Extract the (X, Y) coordinate from the center of the cell holding the provided text.  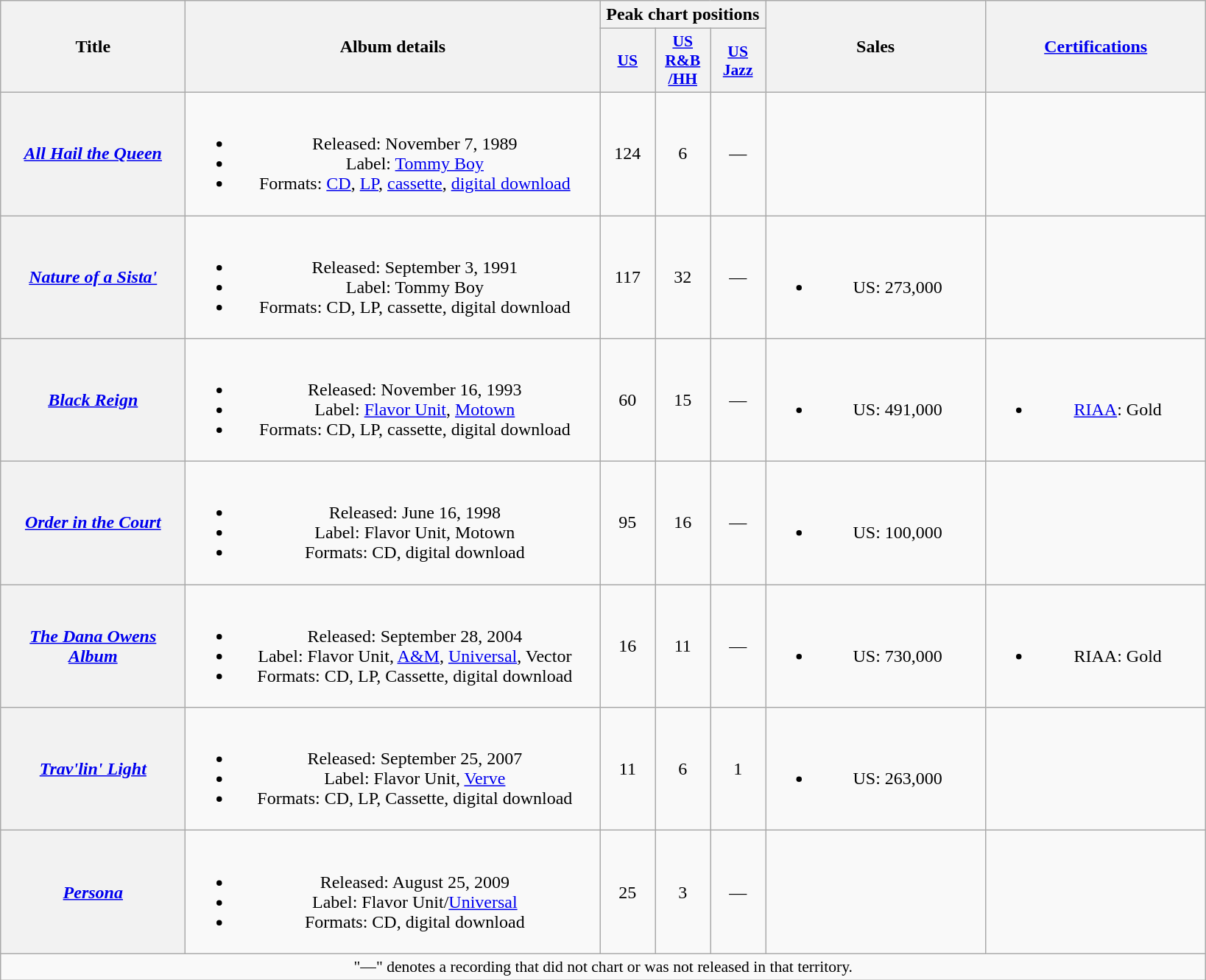
US: 730,000 (876, 646)
Peak chart positions (683, 15)
Released: November 16, 1993Label: Flavor Unit, MotownFormats: CD, LP, cassette, digital download (393, 401)
Released: June 16, 1998Label: Flavor Unit, MotownFormats: CD, digital download (393, 523)
60 (627, 401)
15 (683, 401)
Black Reign (93, 401)
US: 100,000 (876, 523)
US: 263,000 (876, 769)
117 (627, 277)
USJazz (738, 60)
95 (627, 523)
124 (627, 153)
"—" denotes a recording that did not chart or was not released in that territory. (604, 967)
Order in the Court (93, 523)
Title (93, 47)
Released: September 25, 2007Label: Flavor Unit, VerveFormats: CD, LP, Cassette, digital download (393, 769)
Released: September 28, 2004Label: Flavor Unit, A&M, Universal, VectorFormats: CD, LP, Cassette, digital download (393, 646)
Trav'lin' Light (93, 769)
Nature of a Sista' (93, 277)
3 (683, 892)
Certifications (1096, 47)
32 (683, 277)
Sales (876, 47)
1 (738, 769)
US: 491,000 (876, 401)
Released: August 25, 2009Label: Flavor Unit/UniversalFormats: CD, digital download (393, 892)
USR&B/HH (683, 60)
US (627, 60)
Released: September 3, 1991Label: Tommy BoyFormats: CD, LP, cassette, digital download (393, 277)
All Hail the Queen (93, 153)
Released: November 7, 1989Label: Tommy BoyFormats: CD, LP, cassette, digital download (393, 153)
25 (627, 892)
The Dana Owens Album (93, 646)
US: 273,000 (876, 277)
Persona (93, 892)
Album details (393, 47)
